Locate the cell with the specified text and output its [X, Y] center coordinate. 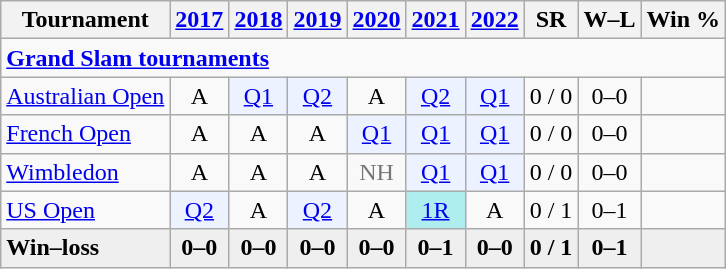
2020 [376, 20]
French Open [86, 134]
Win–loss [86, 248]
NH [376, 172]
1R [436, 210]
Tournament [86, 20]
Australian Open [86, 96]
Wimbledon [86, 172]
US Open [86, 210]
2019 [318, 20]
Win % [684, 20]
2017 [200, 20]
2021 [436, 20]
SR [551, 20]
W–L [610, 20]
2022 [494, 20]
2018 [258, 20]
Grand Slam tournaments [364, 58]
